Scan for the cell matching the given text and deliver its [X, Y] coordinate at center. 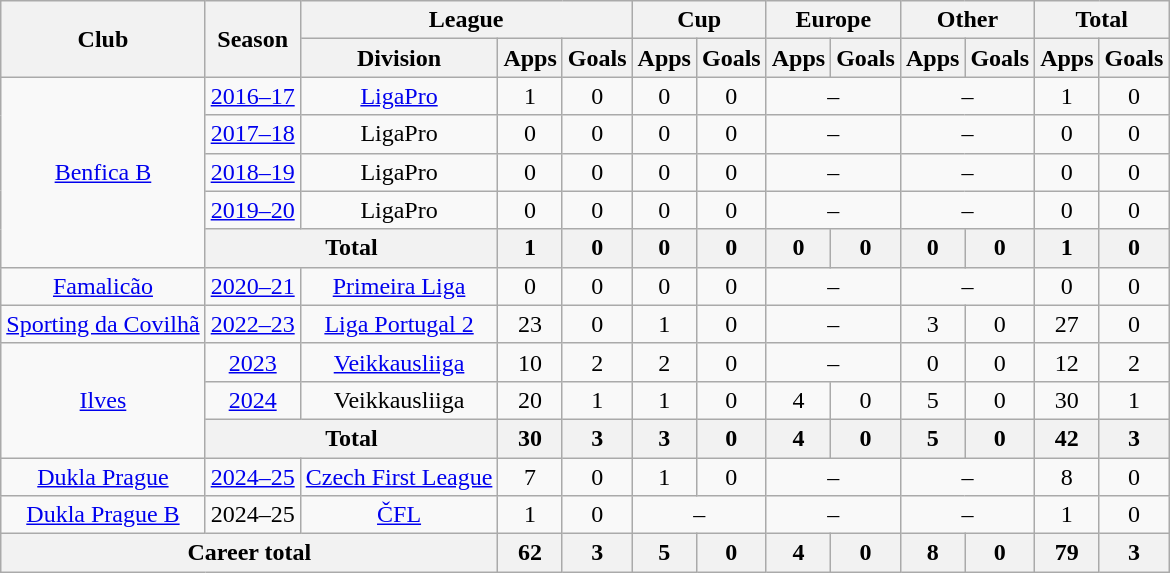
Benfica B [103, 172]
Other [967, 20]
Ilves [103, 400]
12 [1067, 362]
23 [530, 324]
Career total [250, 553]
Europe [833, 20]
2019–20 [252, 210]
2023 [252, 362]
ČFL [399, 515]
2016–17 [252, 96]
Division [399, 58]
2018–19 [252, 172]
42 [1067, 438]
Sporting da Covilhã [103, 324]
2020–21 [252, 286]
Czech First League [399, 477]
2024 [252, 400]
Liga Portugal 2 [399, 324]
Cup [699, 20]
2017–18 [252, 134]
2022–23 [252, 324]
62 [530, 553]
Club [103, 39]
79 [1067, 553]
7 [530, 477]
Dukla Prague B [103, 515]
League [466, 20]
Dukla Prague [103, 477]
27 [1067, 324]
Season [252, 39]
Famalicão [103, 286]
20 [530, 400]
Primeira Liga [399, 286]
10 [530, 362]
